Detect which cell encompasses the target text, then output its [x, y] center coordinate. 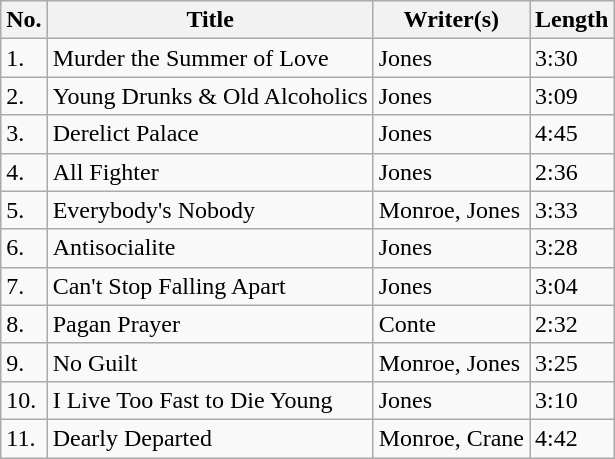
3:04 [572, 286]
8. [24, 324]
2. [24, 96]
Pagan Prayer [210, 324]
I Live Too Fast to Die Young [210, 400]
Can't Stop Falling Apart [210, 286]
5. [24, 210]
2:36 [572, 172]
Monroe, Crane [451, 438]
3. [24, 134]
Title [210, 20]
3:30 [572, 58]
4:42 [572, 438]
All Fighter [210, 172]
2:32 [572, 324]
Writer(s) [451, 20]
4:45 [572, 134]
Young Drunks & Old Alcoholics [210, 96]
3:10 [572, 400]
1. [24, 58]
Antisocialite [210, 248]
Dearly Departed [210, 438]
10. [24, 400]
7. [24, 286]
3:33 [572, 210]
3:25 [572, 362]
11. [24, 438]
4. [24, 172]
No Guilt [210, 362]
Length [572, 20]
9. [24, 362]
6. [24, 248]
Conte [451, 324]
Everybody's Nobody [210, 210]
Derelict Palace [210, 134]
No. [24, 20]
Murder the Summer of Love [210, 58]
3:09 [572, 96]
3:28 [572, 248]
